Find where the given text appears and provide that cell's center as [x, y] coordinate. 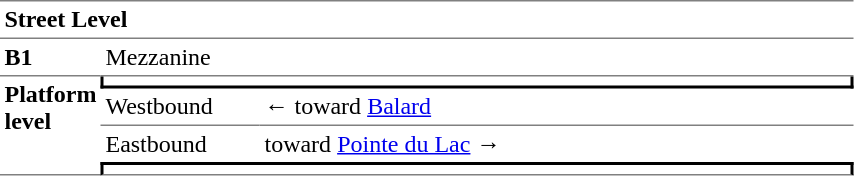
Eastbound [180, 144]
Platform level [50, 126]
B1 [50, 58]
Westbound [180, 107]
← toward Balard [557, 107]
Street Level [427, 20]
toward Pointe du Lac → [557, 144]
Mezzanine [478, 58]
